Identify which cell holds the provided text, then report its [X, Y] central coordinate. 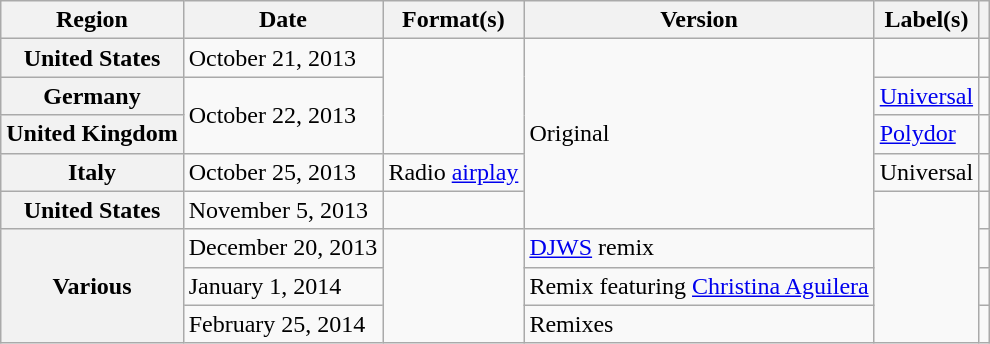
January 1, 2014 [283, 286]
Format(s) [454, 20]
Date [283, 20]
October 25, 2013 [283, 172]
October 21, 2013 [283, 58]
Various [92, 286]
Remix featuring Christina Aguilera [699, 286]
October 22, 2013 [283, 115]
Remixes [699, 324]
Region [92, 20]
DJWS remix [699, 248]
Italy [92, 172]
December 20, 2013 [283, 248]
Polydor [926, 134]
Original [699, 134]
November 5, 2013 [283, 210]
Radio airplay [454, 172]
Version [699, 20]
Germany [92, 96]
Label(s) [926, 20]
February 25, 2014 [283, 324]
United Kingdom [92, 134]
